Detect which cell encompasses the target text, then output its (X, Y) center coordinate. 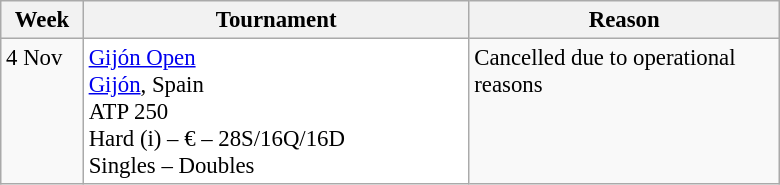
Gijón OpenGijón, SpainATP 250Hard (i) – € – 28S/16Q/16DSingles – Doubles (276, 112)
Cancelled due to operational reasons (624, 112)
4 Nov (42, 112)
Reason (624, 20)
Week (42, 20)
Tournament (276, 20)
